Identify which cell holds the provided text, then report its [x, y] central coordinate. 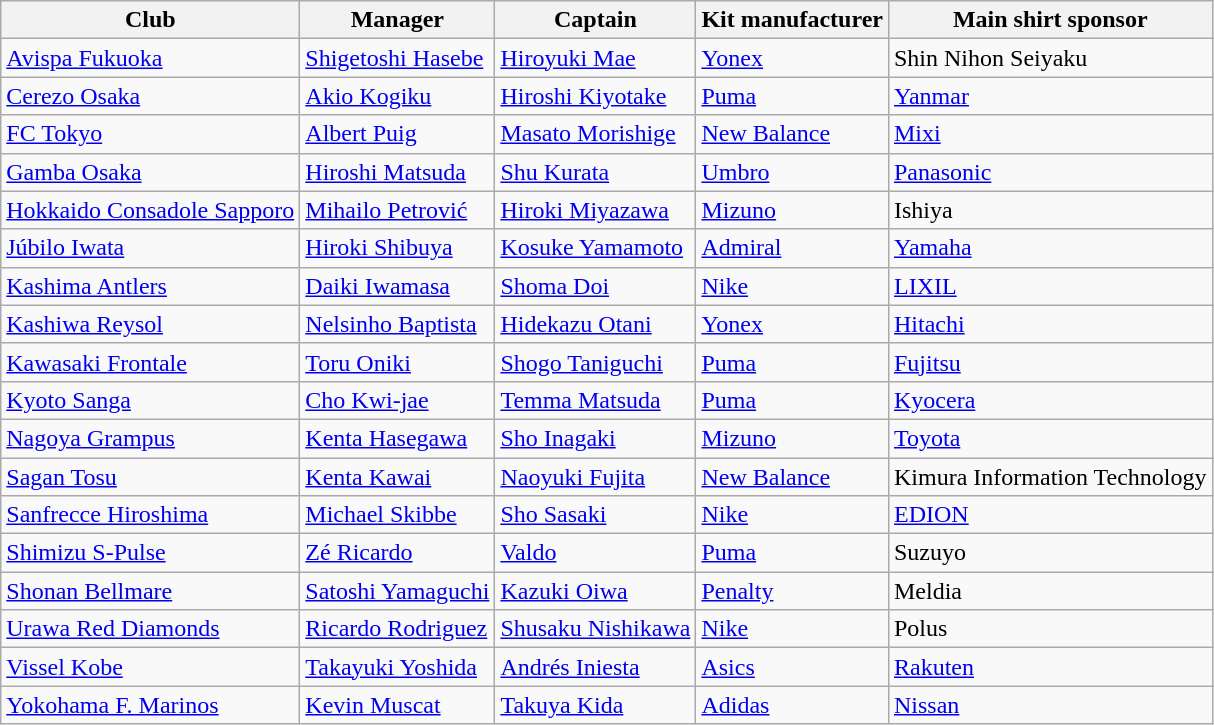
Kashima Antlers [150, 286]
FC Tokyo [150, 134]
Shimizu S-Pulse [150, 553]
Júbilo Iwata [150, 248]
Asics [792, 667]
Manager [398, 20]
Nagoya Grampus [150, 438]
Toru Oniki [398, 362]
Umbro [792, 172]
Kazuki Oiwa [596, 591]
Shogo Taniguchi [596, 362]
Kit manufacturer [792, 20]
Sanfrecce Hiroshima [150, 515]
Daiki Iwamasa [398, 286]
Ishiya [1050, 210]
Naoyuki Fujita [596, 477]
Sho Inagaki [596, 438]
LIXIL [1050, 286]
Kenta Kawai [398, 477]
Polus [1050, 629]
Kyocera [1050, 400]
Yanmar [1050, 96]
Kevin Muscat [398, 705]
Kyoto Sanga [150, 400]
Gamba Osaka [150, 172]
Cho Kwi-jae [398, 400]
Adidas [792, 705]
Avispa Fukuoka [150, 58]
Main shirt sponsor [1050, 20]
Shusaku Nishikawa [596, 629]
Akio Kogiku [398, 96]
Meldia [1050, 591]
Kenta Hasegawa [398, 438]
Satoshi Yamaguchi [398, 591]
Hitachi [1050, 324]
Michael Skibbe [398, 515]
Shu Kurata [596, 172]
Hokkaido Consadole Sapporo [150, 210]
Nissan [1050, 705]
Masato Morishige [596, 134]
Shin Nihon Seiyaku [1050, 58]
Kashiwa Reysol [150, 324]
Hidekazu Otani [596, 324]
Admiral [792, 248]
Toyota [1050, 438]
Vissel Kobe [150, 667]
Valdo [596, 553]
Captain [596, 20]
Hiroki Shibuya [398, 248]
Takuya Kida [596, 705]
Kosuke Yamamoto [596, 248]
EDION [1050, 515]
Andrés Iniesta [596, 667]
Shonan Bellmare [150, 591]
Kimura Information Technology [1050, 477]
Club [150, 20]
Suzuyo [1050, 553]
Takayuki Yoshida [398, 667]
Panasonic [1050, 172]
Shigetoshi Hasebe [398, 58]
Fujitsu [1050, 362]
Kawasaki Frontale [150, 362]
Hiroshi Matsuda [398, 172]
Hiroyuki Mae [596, 58]
Zé Ricardo [398, 553]
Ricardo Rodriguez [398, 629]
Sho Sasaki [596, 515]
Penalty [792, 591]
Mihailo Petrović [398, 210]
Mixi [1050, 134]
Cerezo Osaka [150, 96]
Yokohama F. Marinos [150, 705]
Hiroshi Kiyotake [596, 96]
Hiroki Miyazawa [596, 210]
Sagan Tosu [150, 477]
Albert Puig [398, 134]
Temma Matsuda [596, 400]
Shoma Doi [596, 286]
Yamaha [1050, 248]
Urawa Red Diamonds [150, 629]
Rakuten [1050, 667]
Nelsinho Baptista [398, 324]
